Scan for the cell matching the given text and deliver its (X, Y) coordinate at center. 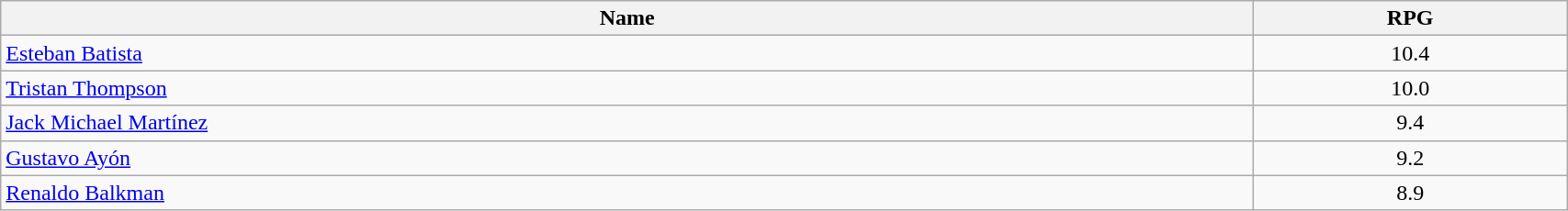
Jack Michael Martínez (627, 123)
9.2 (1411, 158)
Gustavo Ayón (627, 158)
Name (627, 18)
RPG (1411, 18)
Esteban Batista (627, 53)
10.4 (1411, 53)
Tristan Thompson (627, 88)
10.0 (1411, 88)
Renaldo Balkman (627, 193)
9.4 (1411, 123)
8.9 (1411, 193)
